Find where the given text appears and provide that cell's center as (x, y) coordinate. 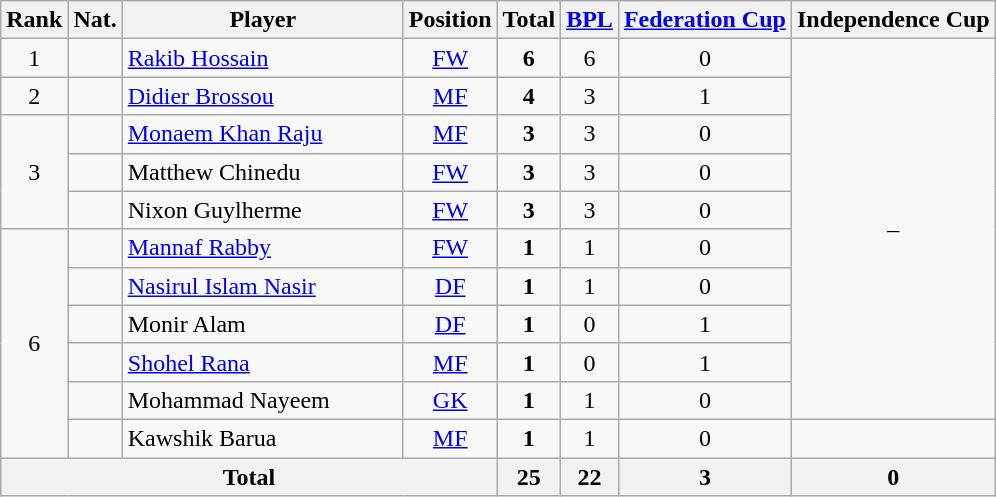
Shohel Rana (262, 362)
Kawshik Barua (262, 438)
Matthew Chinedu (262, 172)
BPL (590, 20)
GK (450, 400)
Mannaf Rabby (262, 248)
Monaem Khan Raju (262, 134)
Monir Alam (262, 324)
Federation Cup (704, 20)
Nixon Guylherme (262, 210)
22 (590, 477)
25 (529, 477)
– (893, 230)
Independence Cup (893, 20)
Nat. (95, 20)
Mohammad Nayeem (262, 400)
Position (450, 20)
Player (262, 20)
Rakib Hossain (262, 58)
Nasirul Islam Nasir (262, 286)
2 (34, 96)
4 (529, 96)
Rank (34, 20)
Didier Brossou (262, 96)
